For the text-containing cell, return its midpoint in [X, Y] coordinate format. 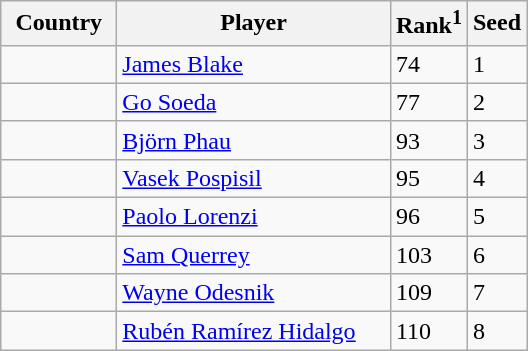
Go Soeda [254, 102]
93 [428, 140]
1 [496, 64]
110 [428, 331]
8 [496, 331]
Seed [496, 24]
7 [496, 293]
4 [496, 178]
Paolo Lorenzi [254, 217]
Country [59, 24]
5 [496, 217]
Björn Phau [254, 140]
109 [428, 293]
Wayne Odesnik [254, 293]
2 [496, 102]
77 [428, 102]
James Blake [254, 64]
3 [496, 140]
6 [496, 255]
Rubén Ramírez Hidalgo [254, 331]
96 [428, 217]
95 [428, 178]
103 [428, 255]
Sam Querrey [254, 255]
Vasek Pospisil [254, 178]
74 [428, 64]
Player [254, 24]
Rank1 [428, 24]
